Capture the cell that displays the provided text and extract its [X, Y] central coordinate. 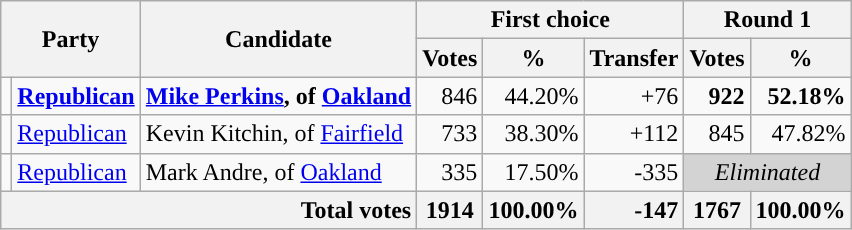
1767 [717, 210]
Eliminated [768, 172]
Transfer [634, 58]
Party [71, 39]
38.30% [534, 134]
47.82% [800, 134]
Round 1 [768, 20]
+76 [634, 96]
Total votes [209, 210]
846 [450, 96]
733 [450, 134]
44.20% [534, 96]
Candidate [278, 39]
845 [717, 134]
335 [450, 172]
Kevin Kitchin, of Fairfield [278, 134]
922 [717, 96]
Mike Perkins, of Oakland [278, 96]
1914 [450, 210]
Mark Andre, of Oakland [278, 172]
-335 [634, 172]
First choice [550, 20]
17.50% [534, 172]
+112 [634, 134]
-147 [634, 210]
52.18% [800, 96]
